Scan for the cell matching the given text and deliver its [X, Y] coordinate at center. 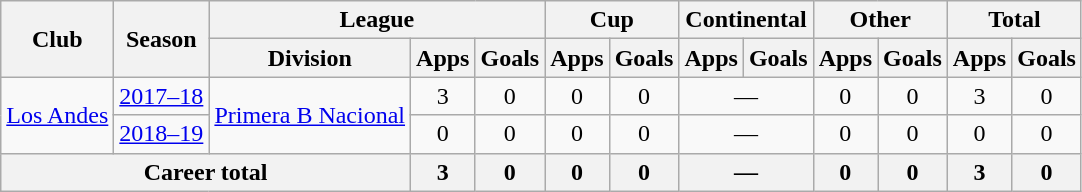
Continental [746, 20]
Season [162, 39]
Division [310, 58]
Total [1014, 20]
League [377, 20]
2018–19 [162, 134]
Primera B Nacional [310, 115]
Los Andes [58, 115]
Club [58, 39]
Cup [612, 20]
Career total [206, 172]
2017–18 [162, 96]
Other [880, 20]
